Pinpoint the cell where the given text exists, returning its [X, Y] midpoint coordinate. 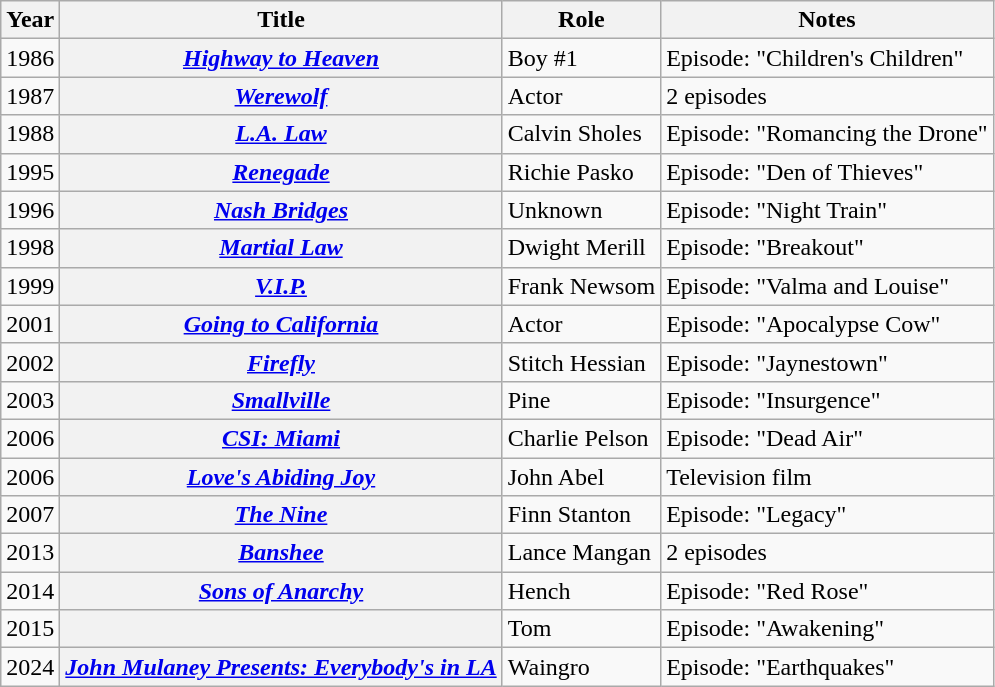
Episode: "Valma and Louise" [828, 286]
CSI: Miami [281, 438]
Frank Newsom [581, 286]
Going to California [281, 324]
Sons of Anarchy [281, 591]
Notes [828, 20]
Werewolf [281, 96]
Tom [581, 629]
Episode: "Jaynestown" [828, 362]
Waingro [581, 667]
1988 [30, 134]
2007 [30, 515]
Renegade [281, 172]
2024 [30, 667]
Dwight Merill [581, 248]
V.I.P. [281, 286]
Episode: "Breakout" [828, 248]
2015 [30, 629]
1995 [30, 172]
Episode: "Dead Air" [828, 438]
Episode: "Red Rose" [828, 591]
John Abel [581, 477]
Year [30, 20]
2003 [30, 400]
Episode: "Children's Children" [828, 58]
Episode: "Legacy" [828, 515]
Richie Pasko [581, 172]
Nash Bridges [281, 210]
Episode: "Den of Thieves" [828, 172]
Lance Mangan [581, 553]
Calvin Sholes [581, 134]
The Nine [281, 515]
Smallville [281, 400]
2014 [30, 591]
John Mulaney Presents: Everybody's in LA [281, 667]
Television film [828, 477]
Charlie Pelson [581, 438]
Stitch Hessian [581, 362]
Episode: "Romancing the Drone" [828, 134]
Episode: "Apocalypse Cow" [828, 324]
Banshee [281, 553]
1999 [30, 286]
Episode: "Earthquakes" [828, 667]
Episode: "Insurgence" [828, 400]
Firefly [281, 362]
2001 [30, 324]
1987 [30, 96]
1998 [30, 248]
2013 [30, 553]
Highway to Heaven [281, 58]
1986 [30, 58]
Title [281, 20]
Role [581, 20]
Love's Abiding Joy [281, 477]
2002 [30, 362]
Martial Law [281, 248]
Pine [581, 400]
Unknown [581, 210]
Boy #1 [581, 58]
Hench [581, 591]
Episode: "Night Train" [828, 210]
1996 [30, 210]
L.A. Law [281, 134]
Finn Stanton [581, 515]
Episode: "Awakening" [828, 629]
